Provide the [x, y] coordinate of the cell's center where the given text is located.  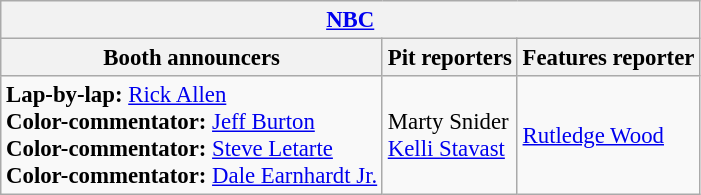
Rutledge Wood [608, 136]
Booth announcers [192, 58]
Pit reporters [450, 58]
NBC [350, 20]
Features reporter [608, 58]
Marty SniderKelli Stavast [450, 136]
Lap-by-lap: Rick AllenColor-commentator: Jeff BurtonColor-commentator: Steve LetarteColor-commentator: Dale Earnhardt Jr. [192, 136]
